Identify which cell holds the provided text, then report its [X, Y] central coordinate. 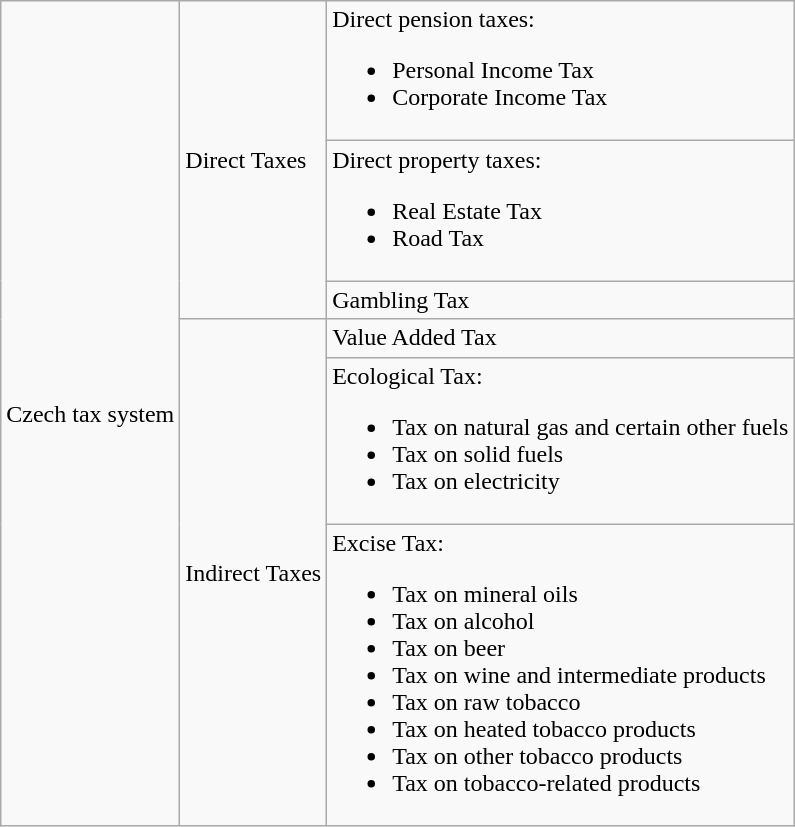
Gambling Tax [560, 300]
Value Added Tax [560, 338]
Ecological Tax:Tax on natural gas and certain other fuelsTax on solid fuelsTax on electricity [560, 440]
Czech tax system [90, 414]
Direct property taxes:Real Estate TaxRoad Tax [560, 211]
Indirect Taxes [254, 572]
Direct Taxes [254, 160]
Direct pension taxes:Personal Income TaxCorporate Income Tax [560, 71]
